Detect which cell encompasses the target text, then output its [X, Y] center coordinate. 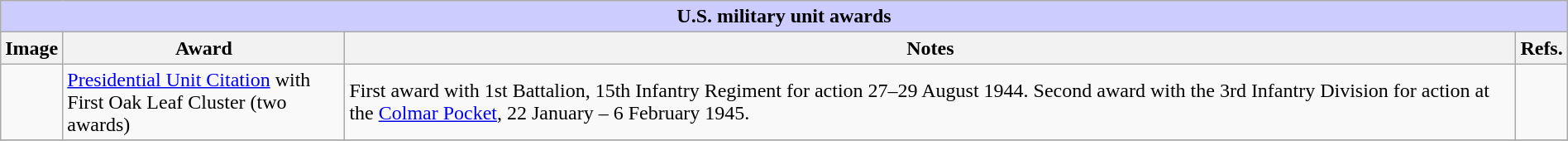
Image [31, 48]
U.S. military unit awards [784, 17]
Presidential Unit Citation with First Oak Leaf Cluster (two awards) [203, 102]
Award [203, 48]
Refs. [1542, 48]
Notes [930, 48]
